Detect which cell encompasses the target text, then output its [X, Y] center coordinate. 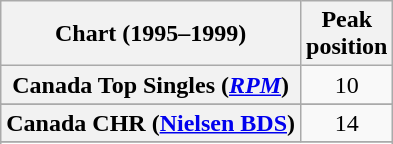
Chart (1995–1999) [151, 34]
Canada CHR (Nielsen BDS) [151, 123]
14 [347, 123]
Canada Top Singles (RPM) [151, 85]
10 [347, 85]
Peakposition [347, 34]
